Find where the given text appears and provide that cell's center as (x, y) coordinate. 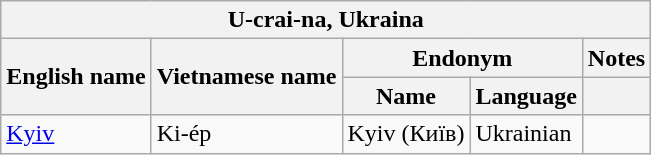
Name (406, 96)
Vietnamese name (246, 77)
U-crai-na, Ukraina (326, 20)
Endonym (462, 58)
Kyiv (76, 134)
English name (76, 77)
Ukrainian (526, 134)
Ki-ép (246, 134)
Language (526, 96)
Kyiv (Київ) (406, 134)
Notes (616, 58)
